Search for the cell housing the specified text and yield its (x, y) center coordinate. 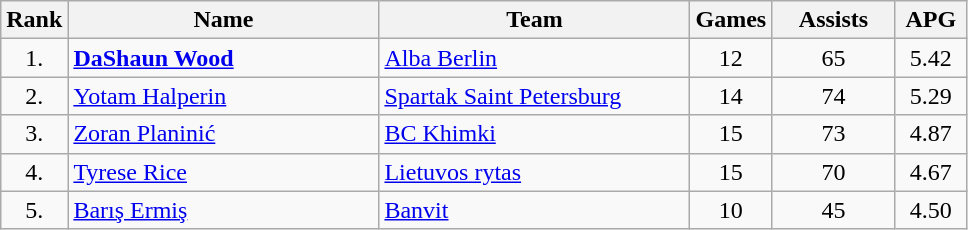
DaShaun Wood (224, 58)
5.42 (930, 58)
Alba Berlin (534, 58)
Assists (834, 20)
14 (731, 96)
Games (731, 20)
3. (34, 134)
4. (34, 172)
4.87 (930, 134)
4.67 (930, 172)
Spartak Saint Petersburg (534, 96)
45 (834, 210)
Team (534, 20)
2. (34, 96)
Lietuvos rytas (534, 172)
12 (731, 58)
APG (930, 20)
Zoran Planinić (224, 134)
Barış Ermiş (224, 210)
Name (224, 20)
5.29 (930, 96)
Yotam Halperin (224, 96)
10 (731, 210)
1. (34, 58)
73 (834, 134)
Rank (34, 20)
BC Khimki (534, 134)
65 (834, 58)
70 (834, 172)
5. (34, 210)
Banvit (534, 210)
74 (834, 96)
Tyrese Rice (224, 172)
4.50 (930, 210)
